Scan for the cell matching the given text and deliver its [x, y] coordinate at center. 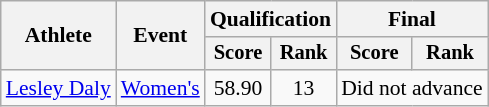
Did not advance [412, 88]
Women's [160, 88]
58.90 [238, 88]
Qualification [270, 19]
13 [304, 88]
Lesley Daly [58, 88]
Event [160, 36]
Final [412, 19]
Athlete [58, 36]
